Return (x, y) of the center of cell containing provided text 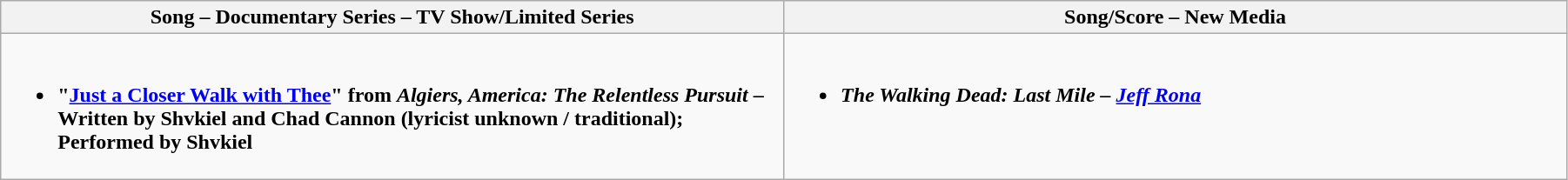
Song – Documentary Series – TV Show/Limited Series (392, 17)
Song/Score – New Media (1176, 17)
The Walking Dead: Last Mile – Jeff Rona (1176, 106)
